For the text-containing cell, return its midpoint in (x, y) coordinate format. 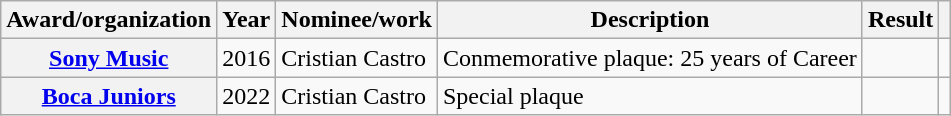
2016 (246, 58)
Award/organization (109, 20)
Result (900, 20)
2022 (246, 96)
Special plaque (650, 96)
Conmemorative plaque: 25 years of Career (650, 58)
Year (246, 20)
Nominee/work (357, 20)
Boca Juniors (109, 96)
Sony Music (109, 58)
Description (650, 20)
